Provide the [X, Y] coordinate of the cell's center where the given text is located.  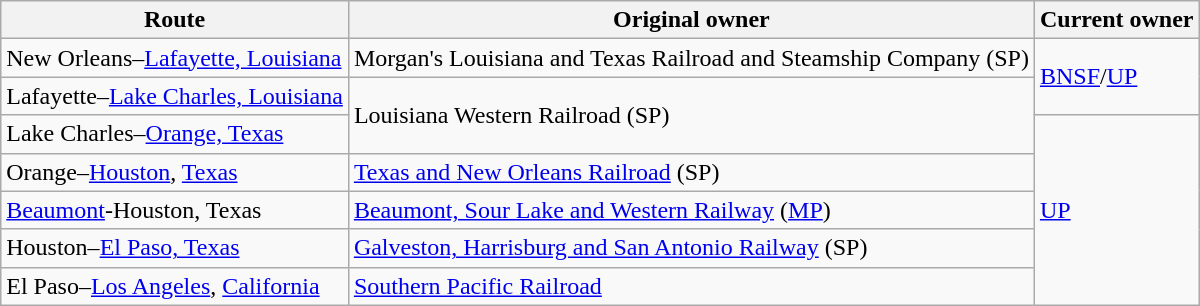
Current owner [1116, 20]
Galveston, Harrisburg and San Antonio Railway (SP) [691, 248]
Houston–El Paso, Texas [175, 248]
Texas and New Orleans Railroad (SP) [691, 172]
UP [1116, 210]
Lafayette–Lake Charles, Louisiana [175, 96]
Route [175, 20]
Louisiana Western Railroad (SP) [691, 115]
Beaumont, Sour Lake and Western Railway (MP) [691, 210]
Southern Pacific Railroad [691, 286]
Lake Charles–Orange, Texas [175, 134]
Morgan's Louisiana and Texas Railroad and Steamship Company (SP) [691, 58]
Original owner [691, 20]
Orange–Houston, Texas [175, 172]
Beaumont-Houston, Texas [175, 210]
BNSF/UP [1116, 77]
New Orleans–Lafayette, Louisiana [175, 58]
El Paso–Los Angeles, California [175, 286]
